Locate the cell with the specified text and output its (X, Y) center coordinate. 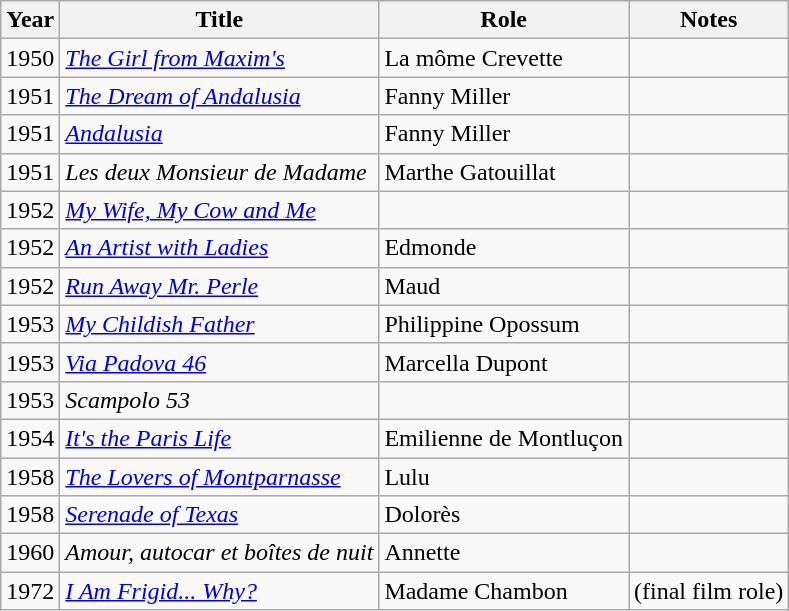
Year (30, 20)
Serenade of Texas (220, 515)
Annette (504, 553)
It's the Paris Life (220, 438)
Run Away Mr. Perle (220, 286)
Marcella Dupont (504, 362)
Marthe Gatouillat (504, 172)
Title (220, 20)
The Dream of Andalusia (220, 96)
Philippine Opossum (504, 324)
Via Padova 46 (220, 362)
Notes (709, 20)
Amour, autocar et boîtes de nuit (220, 553)
I Am Frigid... Why? (220, 591)
1972 (30, 591)
Madame Chambon (504, 591)
1960 (30, 553)
Maud (504, 286)
Les deux Monsieur de Madame (220, 172)
1950 (30, 58)
Scampolo 53 (220, 400)
Edmonde (504, 248)
An Artist with Ladies (220, 248)
1954 (30, 438)
La môme Crevette (504, 58)
The Lovers of Montparnasse (220, 477)
(final film role) (709, 591)
My Childish Father (220, 324)
Andalusia (220, 134)
Emilienne de Montluçon (504, 438)
The Girl from Maxim's (220, 58)
Dolorès (504, 515)
Lulu (504, 477)
My Wife, My Cow and Me (220, 210)
Role (504, 20)
